Determine the [x, y] coordinate at the center of the cell enclosing the given text.  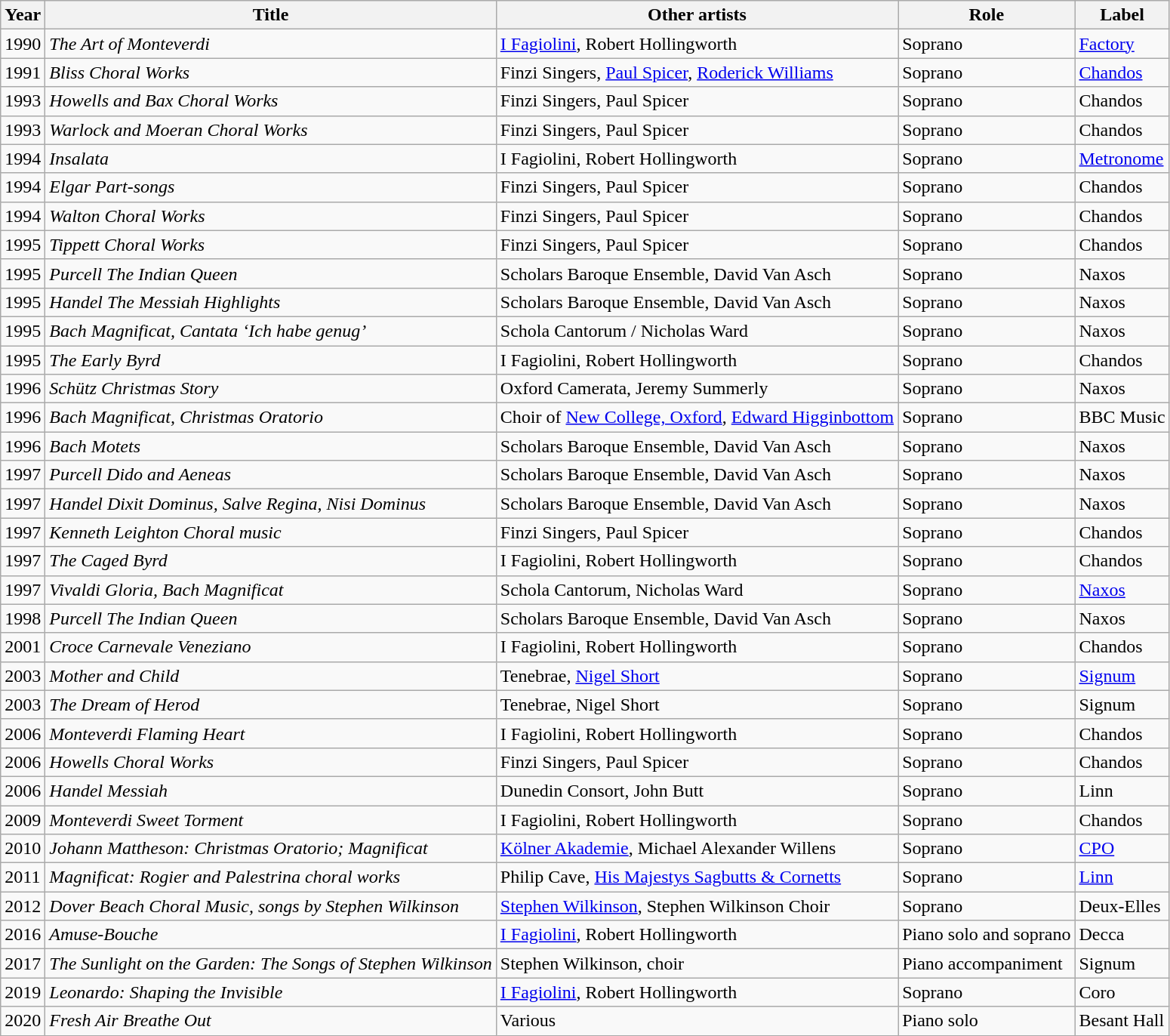
1991 [23, 72]
Fresh Air Breathe Out [270, 1021]
Bach Motets [270, 446]
Amuse-Bouche [270, 935]
Besant Hall [1122, 1021]
2019 [23, 992]
Schola Cantorum / Nicholas Ward [697, 331]
Mother and Child [270, 676]
Elgar Part-songs [270, 187]
Insalata [270, 159]
Choir of New College, Oxford, Edward Higginbottom [697, 418]
Croce Carnevale Veneziano [270, 647]
Philip Cave, His Majestys Sagbutts & Cornetts [697, 877]
Monteverdi Flaming Heart [270, 733]
Dunedin Consort, John Butt [697, 791]
Oxford Camerata, Jeremy Summerly [697, 389]
Vivaldi Gloria, Bach Magnificat [270, 590]
Finzi Singers, Paul Spicer, Roderick Williams [697, 72]
1998 [23, 618]
Leonardo: Shaping the Invisible [270, 992]
Magnificat: Rogier and Palestrina choral works [270, 877]
Title [270, 15]
Howells Choral Works [270, 762]
BBC Music [1122, 418]
Piano solo and soprano [987, 935]
Bliss Choral Works [270, 72]
The Art of Monteverdi [270, 44]
Schütz Christmas Story [270, 389]
Handel The Messiah Highlights [270, 302]
Other artists [697, 15]
The Early Byrd [270, 360]
2011 [23, 877]
Schola Cantorum, Nicholas Ward [697, 590]
Bach Magnificat, Christmas Oratorio [270, 418]
Handel Dixit Dominus, Salve Regina, Nisi Dominus [270, 504]
The Sunlight on the Garden: The Songs of Stephen Wilkinson [270, 964]
CPO [1122, 849]
Stephen Wilkinson, choir [697, 964]
Factory [1122, 44]
Dover Beach Choral Music, songs by Stephen Wilkinson [270, 906]
Stephen Wilkinson, Stephen Wilkinson Choir [697, 906]
Decca [1122, 935]
2020 [23, 1021]
Various [697, 1021]
1990 [23, 44]
2017 [23, 964]
2010 [23, 849]
Metronome [1122, 159]
Coro [1122, 992]
Piano solo [987, 1021]
2009 [23, 819]
Year [23, 15]
Johann Mattheson: Christmas Oratorio; Magnificat [270, 849]
Role [987, 15]
Walton Choral Works [270, 216]
2001 [23, 647]
Tippett Choral Works [270, 245]
Bach Magnificat, Cantata ‘Ich habe genug’ [270, 331]
Purcell Dido and Aeneas [270, 475]
Deux-Elles [1122, 906]
Warlock and Moeran Choral Works [270, 130]
Handel Messiah [270, 791]
Howells and Bax Choral Works [270, 101]
Piano accompaniment [987, 964]
The Caged Byrd [270, 561]
2012 [23, 906]
Label [1122, 15]
The Dream of Herod [270, 705]
2016 [23, 935]
Monteverdi Sweet Torment [270, 819]
Kölner Akademie, Michael Alexander Willens [697, 849]
Kenneth Leighton Choral music [270, 532]
